Search for the cell housing the specified text and yield its (X, Y) center coordinate. 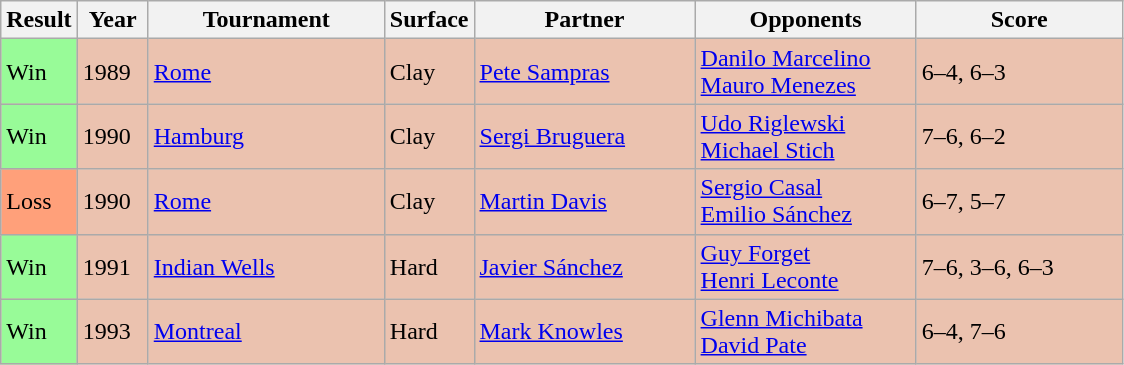
7–6, 6–2 (1019, 136)
Martin Davis (584, 202)
Guy Forget Henri Leconte (806, 266)
6–7, 5–7 (1019, 202)
Partner (584, 20)
Glenn Michibata David Pate (806, 332)
1993 (112, 332)
Udo Riglewski Michael Stich (806, 136)
6–4, 7–6 (1019, 332)
6–4, 6–3 (1019, 72)
Loss (39, 202)
Sergi Bruguera (584, 136)
Score (1019, 20)
Javier Sánchez (584, 266)
Montreal (266, 332)
7–6, 3–6, 6–3 (1019, 266)
Pete Sampras (584, 72)
Result (39, 20)
Year (112, 20)
Opponents (806, 20)
Danilo Marcelino Mauro Menezes (806, 72)
Sergio Casal Emilio Sánchez (806, 202)
1991 (112, 266)
Indian Wells (266, 266)
Surface (429, 20)
Mark Knowles (584, 332)
1989 (112, 72)
Hamburg (266, 136)
Tournament (266, 20)
